Identify which cell holds the provided text, then report its [x, y] central coordinate. 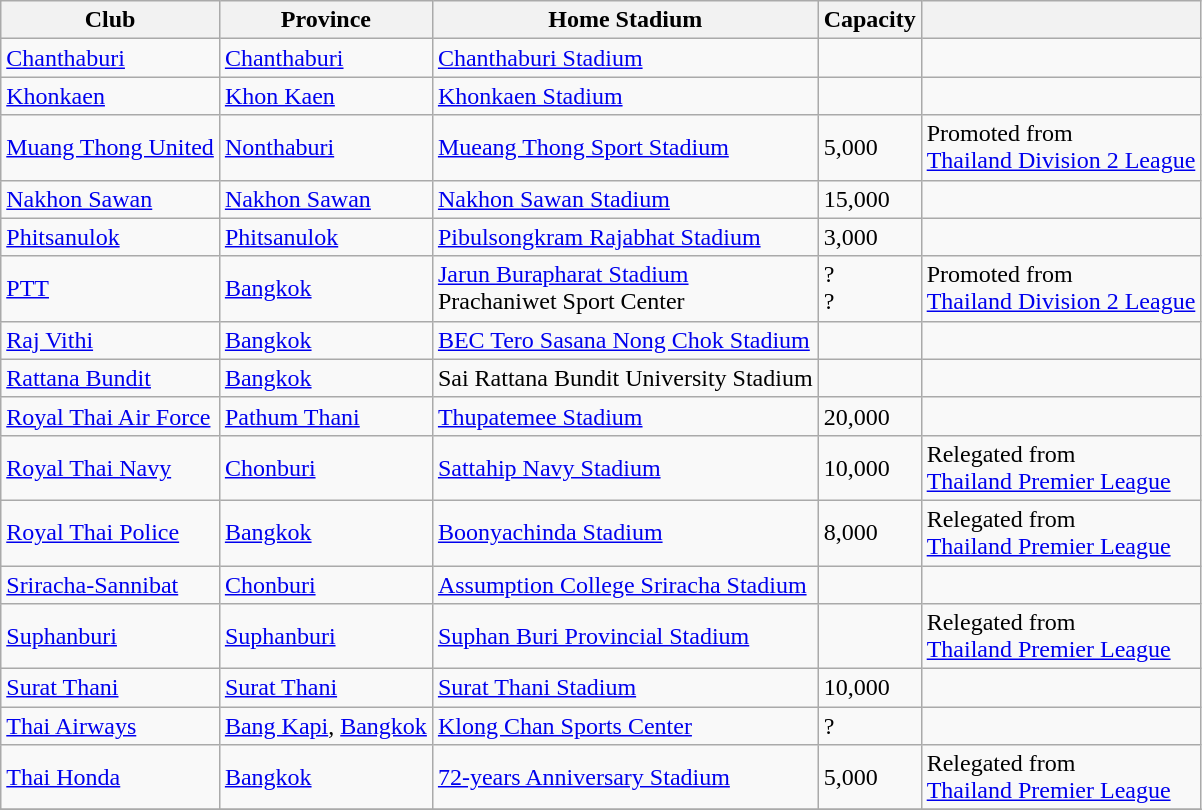
Royal Thai Navy [110, 468]
Nonthaburi [326, 148]
15,000 [870, 199]
Thai Honda [110, 778]
20,000 [870, 416]
Nakhon Sawan Stadium [625, 199]
Sattahip Navy Stadium [625, 468]
Khonkaen [110, 96]
Khonkaen Stadium [625, 96]
Bang Kapi, Bangkok [326, 726]
Rattana Bundit [110, 378]
3,000 [870, 237]
Surat Thani Stadium [625, 688]
Thai Airways [110, 726]
Suphan Buri Provincial Stadium [625, 636]
Boonyachinda Stadium [625, 532]
Thupatemee Stadium [625, 416]
Assumption College Sriracha Stadium [625, 585]
8,000 [870, 532]
BEC Tero Sasana Nong Chok Stadium [625, 340]
Home Stadium [625, 20]
Province [326, 20]
Chanthaburi Stadium [625, 58]
Raj Vithi [110, 340]
Sriracha-Sannibat [110, 585]
Sai Rattana Bundit University Stadium [625, 378]
Mueang Thong Sport Stadium [625, 148]
72-years Anniversary Stadium [625, 778]
Capacity [870, 20]
PTT [110, 288]
Pathum Thani [326, 416]
Muang Thong United [110, 148]
? [870, 726]
?? [870, 288]
Royal Thai Air Force [110, 416]
Klong Chan Sports Center [625, 726]
Khon Kaen [326, 96]
Royal Thai Police [110, 532]
Club [110, 20]
Jarun Burapharat StadiumPrachaniwet Sport Center [625, 288]
Pibulsongkram Rajabhat Stadium [625, 237]
